Provide the [X, Y] coordinate of the cell's center where the given text is located.  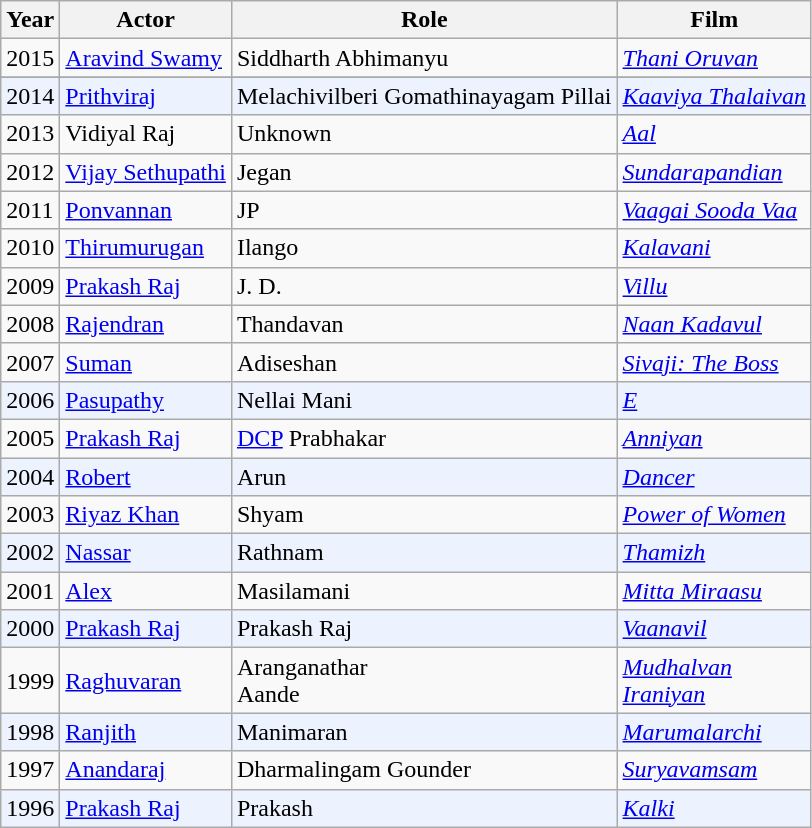
Nassar [146, 553]
Rajendran [146, 324]
Suryavamsam [714, 770]
Aravind Swamy [146, 58]
Kalavani [714, 248]
Suman [146, 362]
Actor [146, 20]
2009 [30, 286]
Kalki [714, 808]
Manimaran [424, 732]
Thani Oruvan [714, 58]
Dharmalingam Gounder [424, 770]
MudhalvanIraniyan [714, 680]
Role [424, 20]
Riyaz Khan [146, 515]
Robert [146, 477]
Ranjith [146, 732]
Kaaviya Thalaivan [714, 96]
2008 [30, 324]
1999 [30, 680]
Unknown [424, 134]
Thamizh [714, 553]
Vaagai Sooda Vaa [714, 210]
Prakash [424, 808]
Prithviraj [146, 96]
2010 [30, 248]
Film [714, 20]
Thirumurugan [146, 248]
Sivaji: The Boss [714, 362]
Adiseshan [424, 362]
E [714, 400]
Sundarapandian [714, 172]
Jegan [424, 172]
Siddharth Abhimanyu [424, 58]
Year [30, 20]
2015 [30, 58]
Ponvannan [146, 210]
Arun [424, 477]
Thandavan [424, 324]
2014 [30, 96]
Marumalarchi [714, 732]
Vijay Sethupathi [146, 172]
DCP Prabhakar [424, 438]
Rathnam [424, 553]
2011 [30, 210]
Alex [146, 591]
Aranganathar Aande [424, 680]
1996 [30, 808]
2005 [30, 438]
Shyam [424, 515]
2003 [30, 515]
Nellai Mani [424, 400]
J. D. [424, 286]
Melachivilberi Gomathinayagam Pillai [424, 96]
Raghuvaran [146, 680]
2007 [30, 362]
Villu [714, 286]
2012 [30, 172]
2004 [30, 477]
2013 [30, 134]
2006 [30, 400]
Power of Women [714, 515]
Masilamani [424, 591]
2002 [30, 553]
Anniyan [714, 438]
Aal [714, 134]
JP [424, 210]
1997 [30, 770]
Mitta Miraasu [714, 591]
2000 [30, 629]
Vidiyal Raj [146, 134]
2001 [30, 591]
Vaanavil [714, 629]
Anandaraj [146, 770]
Pasupathy [146, 400]
Dancer [714, 477]
1998 [30, 732]
Ilango [424, 248]
Naan Kadavul [714, 324]
